Return the [X, Y] coordinate for the center point of the cell that contains the specified text.  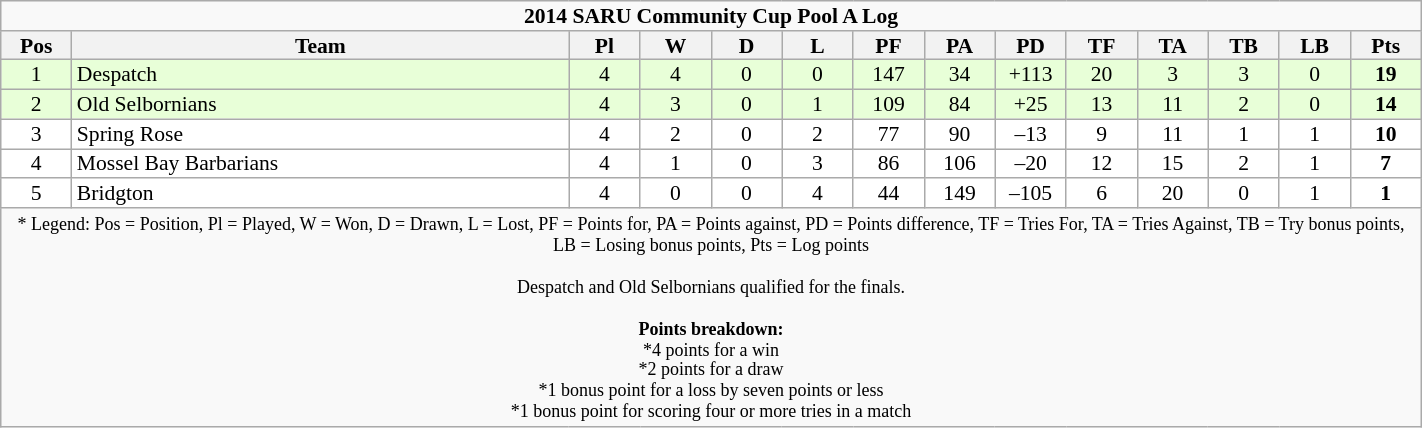
84 [960, 105]
106 [960, 164]
PD [1030, 46]
9 [1102, 134]
10 [1386, 134]
147 [888, 75]
86 [888, 164]
PA [960, 46]
77 [888, 134]
15 [1172, 164]
Despatch [320, 75]
19 [1386, 75]
34 [960, 75]
109 [888, 105]
TF [1102, 46]
5 [36, 193]
+25 [1030, 105]
12 [1102, 164]
90 [960, 134]
Pl [604, 46]
Spring Rose [320, 134]
Pos [36, 46]
TA [1172, 46]
14 [1386, 105]
6 [1102, 193]
44 [888, 193]
Old Selbornians [320, 105]
2014 SARU Community Cup Pool A Log [711, 16]
Pts [1386, 46]
PF [888, 46]
–20 [1030, 164]
W [676, 46]
–13 [1030, 134]
LB [1314, 46]
Mossel Bay Barbarians [320, 164]
–105 [1030, 193]
13 [1102, 105]
+113 [1030, 75]
L [818, 46]
TB [1244, 46]
149 [960, 193]
D [746, 46]
Bridgton [320, 193]
Team [320, 46]
7 [1386, 164]
